Pinpoint the cell where the given text exists, returning its [X, Y] midpoint coordinate. 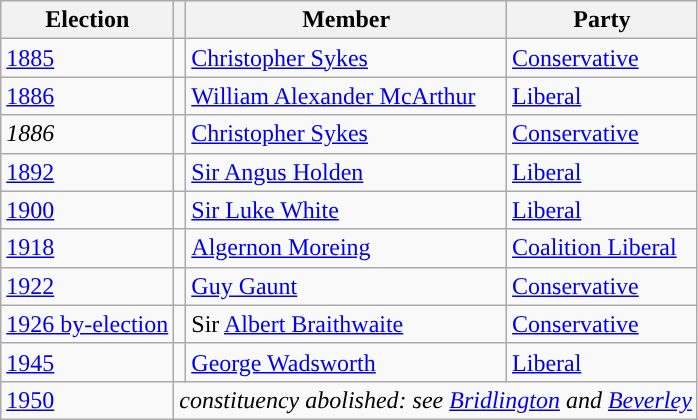
Sir Angus Holden [346, 172]
1926 by-election [88, 324]
William Alexander McArthur [346, 96]
1918 [88, 248]
Sir Luke White [346, 210]
1892 [88, 172]
1945 [88, 362]
Party [602, 20]
Member [346, 20]
1950 [88, 400]
Algernon Moreing [346, 248]
1900 [88, 210]
George Wadsworth [346, 362]
1885 [88, 58]
Election [88, 20]
1922 [88, 286]
Sir Albert Braithwaite [346, 324]
constituency abolished: see Bridlington and Beverley [436, 400]
Guy Gaunt [346, 286]
Coalition Liberal [602, 248]
